Output the (x, y) coordinate of the center of the cell containing the given text.  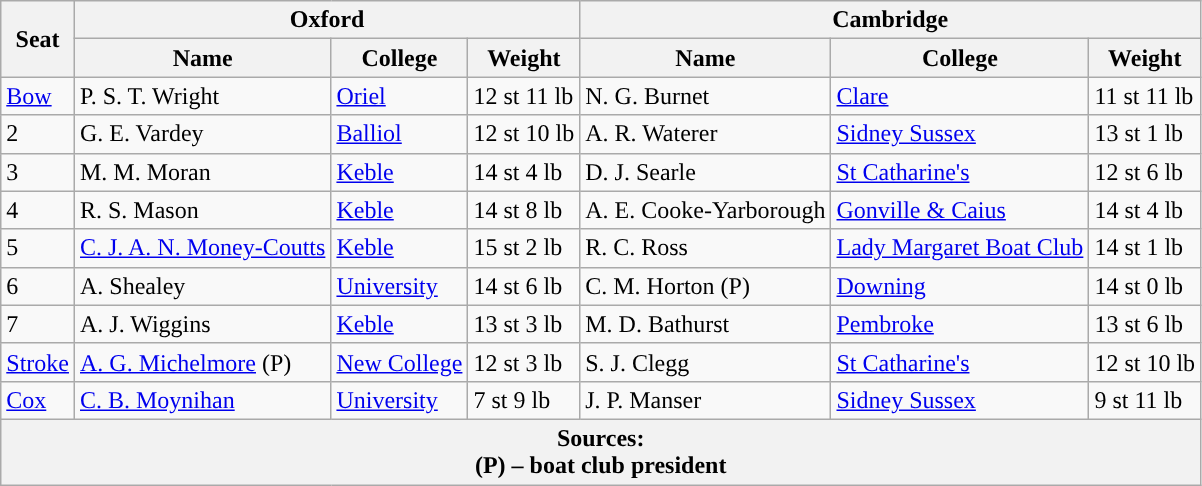
A. G. Michelmore (P) (202, 362)
C. B. Moynihan (202, 400)
Oriel (400, 96)
7 (38, 324)
14 st 6 lb (524, 286)
14 st 1 lb (1145, 248)
7 st 9 lb (524, 400)
2 (38, 134)
N. G. Burnet (706, 96)
Seat (38, 39)
15 st 2 lb (524, 248)
5 (38, 248)
6 (38, 286)
M. D. Bathurst (706, 324)
Sources:(P) – boat club president (601, 452)
A. J. Wiggins (202, 324)
Bow (38, 96)
12 st 6 lb (1145, 172)
Downing (960, 286)
S. J. Clegg (706, 362)
14 st 0 lb (1145, 286)
J. P. Manser (706, 400)
Balliol (400, 134)
Cox (38, 400)
3 (38, 172)
A. Shealey (202, 286)
Cambridge (890, 20)
Gonville & Caius (960, 210)
A. E. Cooke-Yarborough (706, 210)
9 st 11 lb (1145, 400)
14 st 8 lb (524, 210)
C. J. A. N. Money-Coutts (202, 248)
M. M. Moran (202, 172)
11 st 11 lb (1145, 96)
P. S. T. Wright (202, 96)
Lady Margaret Boat Club (960, 248)
New College (400, 362)
D. J. Searle (706, 172)
Oxford (326, 20)
12 st 3 lb (524, 362)
13 st 3 lb (524, 324)
4 (38, 210)
C. M. Horton (P) (706, 286)
13 st 6 lb (1145, 324)
Pembroke (960, 324)
G. E. Vardey (202, 134)
Clare (960, 96)
R. S. Mason (202, 210)
13 st 1 lb (1145, 134)
Stroke (38, 362)
12 st 11 lb (524, 96)
A. R. Waterer (706, 134)
R. C. Ross (706, 248)
